Output the (X, Y) coordinate of the center of the cell containing the given text.  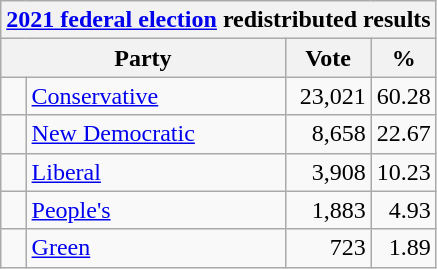
723 (328, 248)
10.23 (404, 172)
People's (156, 210)
1,883 (328, 210)
4.93 (404, 210)
Green (156, 248)
22.67 (404, 134)
23,021 (328, 96)
1.89 (404, 248)
3,908 (328, 172)
2021 federal election redistributed results (218, 20)
60.28 (404, 96)
8,658 (328, 134)
Liberal (156, 172)
New Democratic (156, 134)
% (404, 58)
Vote (328, 58)
Party (143, 58)
Conservative (156, 96)
